Locate the cell with the specified text and output its [x, y] center coordinate. 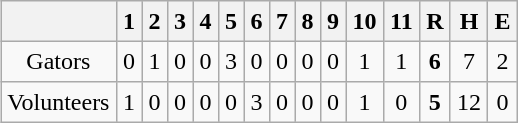
R [434, 21]
11 [401, 21]
Gators [58, 61]
E [503, 21]
10 [365, 21]
4 [206, 21]
12 [469, 102]
8 [308, 21]
9 [333, 21]
H [469, 21]
Volunteers [58, 102]
